Output the (x, y) coordinate of the center of the cell containing the given text.  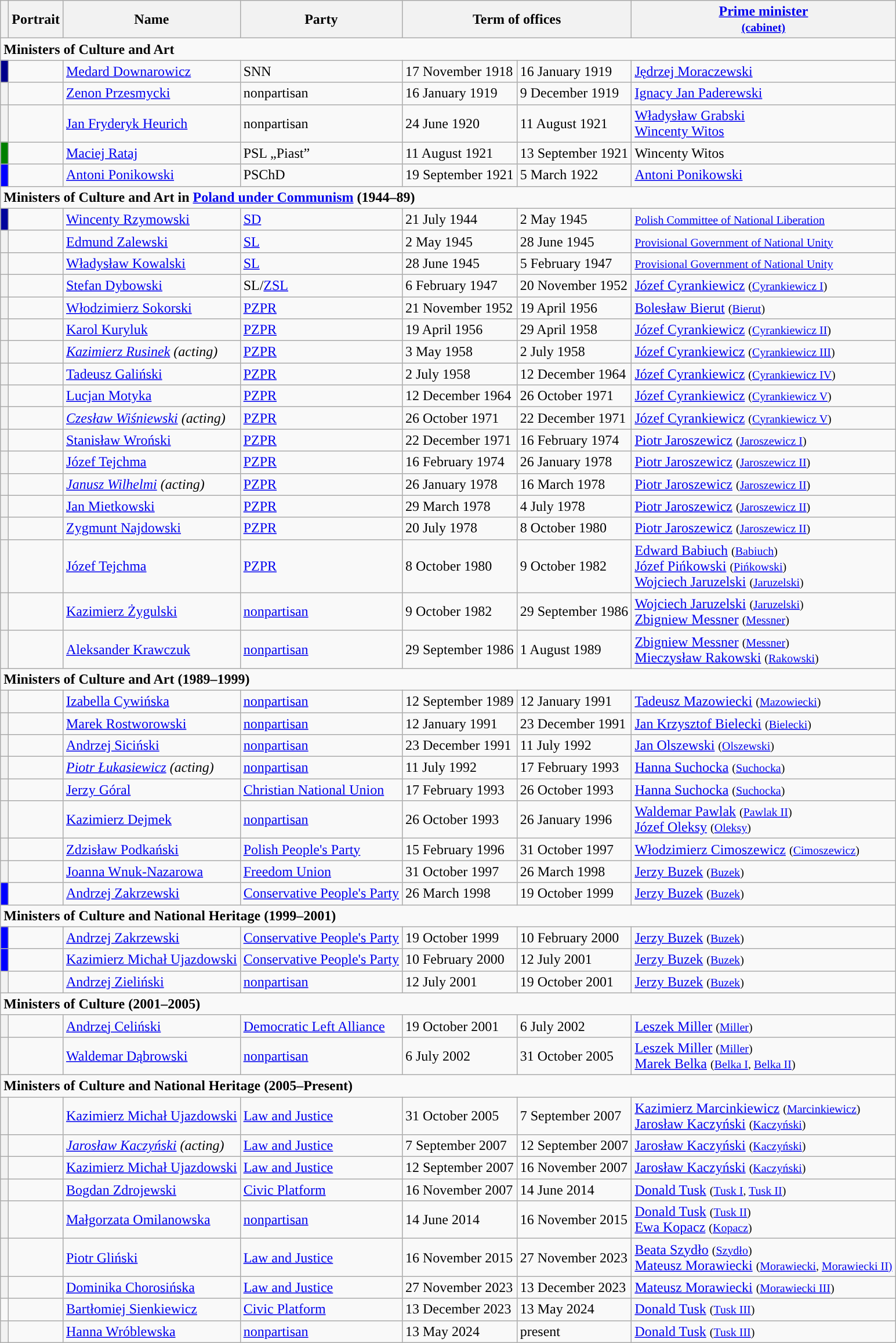
PSChD (321, 175)
Władysław Kowalski (151, 263)
Ministers of Culture and National Heritage (1999–2001) (448, 916)
Kazimierz Dejmek (151, 820)
Zygmunt Najdowski (151, 528)
Mateusz Morawiecki (Morawiecki III) (763, 1287)
Zenon Przesmycki (151, 93)
Party (321, 20)
Ministers of Culture and Art (448, 49)
Józef Cyrankiewicz (Cyrankiewicz I) (763, 285)
Piotr Gliński (151, 1257)
Beata Szydło (Szydło)Mateusz Morawiecki (Morawiecki, Morawiecki II) (763, 1257)
Edmund Zalewski (151, 241)
Andrzej Zieliński (151, 982)
Kazimierz Żygulski (151, 611)
SD (321, 219)
12 September 1989 (459, 701)
Włodzimierz Sokorski (151, 308)
Waldemar Dąbrowski (151, 1055)
Donald Tusk (Tusk I, Tusk II) (763, 1190)
19 September 1921 (459, 175)
29 March 1978 (459, 506)
Wincenty Rzymowski (151, 219)
Józef Cyrankiewicz (Cyrankiewicz III) (763, 352)
Bogdan Zdrojewski (151, 1190)
Ministers of Culture and Art in Poland under Communism (1944–89) (448, 197)
Ministers of Culture (2001–2005) (448, 1004)
20 July 1978 (459, 528)
Bartłomiej Sienkiewicz (151, 1309)
24 June 1920 (459, 123)
Maciej Rataj (151, 153)
Marek Rostworowski (151, 723)
Tadeusz Galiński (151, 374)
SNN (321, 71)
Tadeusz Mazowiecki (Mazowiecki) (763, 701)
present (574, 1331)
Janusz Wilhelmi (acting) (151, 484)
26 January 1996 (574, 820)
5 March 1922 (574, 175)
Christian National Union (321, 790)
Democratic Left Alliance (321, 1026)
Wincenty Witos (763, 153)
Donald Tusk (Tusk II)Ewa Kopacz (Kopacz) (763, 1220)
Bolesław Bierut (Bierut) (763, 308)
13 September 1921 (574, 153)
21 July 1944 (459, 219)
Jan Mietkowski (151, 506)
Piotr Łukasiewicz (acting) (151, 768)
Czesław Wiśniewski (acting) (151, 418)
Jerzy Góral (151, 790)
Kazimierz Rusinek (acting) (151, 352)
Freedom Union (321, 872)
Jan Fryderyk Heurich (151, 123)
17 November 1918 (459, 71)
5 February 1947 (574, 263)
1 August 1989 (574, 649)
6 February 1947 (459, 285)
Jędrzej Moraczewski (763, 71)
Polish Committee of National Liberation (763, 219)
21 November 1952 (459, 308)
4 July 1978 (574, 506)
Jan Krzysztof Bielecki (Bielecki) (763, 723)
Andrzej Siciński (151, 746)
Prime minister(cabinet) (763, 20)
Małgorzata Omilanowska (151, 1220)
PSL „Piast” (321, 153)
16 March 1978 (574, 484)
29 April 1958 (574, 330)
Waldemar Pawlak (Pawlak II)Józef Oleksy (Oleksy) (763, 820)
3 May 1958 (459, 352)
Władysław GrabskiWincenty Witos (763, 123)
20 November 1952 (574, 285)
Jarosław Kaczyński (acting) (151, 1146)
Włodzimierz Cimoszewicz (Cimoszewicz) (763, 850)
Zbigniew Messner (Messner)Mieczysław Rakowski (Rakowski) (763, 649)
SL/ZSL (321, 285)
Hanna Wróblewska (151, 1331)
Medard Downarowicz (151, 71)
Andrzej Celiński (151, 1026)
Edward Babiuch (Babiuch)Józef Pińkowski (Pińkowski)Wojciech Jaruzelski (Jaruzelski) (763, 566)
9 December 1919 (574, 93)
Izabella Cywińska (151, 701)
Karol Kuryluk (151, 330)
Name (151, 20)
Ministers of Culture and National Heritage (2005–Present) (448, 1086)
Portrait (36, 20)
Leszek Miller (Miller) (763, 1026)
Wojciech Jaruzelski (Jaruzelski)Zbigniew Messner (Messner) (763, 611)
Aleksander Krawczuk (151, 649)
Term of offices (516, 20)
Józef Cyrankiewicz (Cyrankiewicz IV) (763, 374)
Polish People's Party (321, 850)
Joanna Wnuk-Nazarowa (151, 872)
Józef Cyrankiewicz (Cyrankiewicz II) (763, 330)
Ministers of Culture and Art (1989–1999) (448, 679)
Zdzisław Podkański (151, 850)
Dominika Chorosińska (151, 1287)
Stanisław Wroński (151, 440)
Kazimierz Marcinkiewicz (Marcinkiewicz)Jarosław Kaczyński (Kaczyński) (763, 1116)
Leszek Miller (Miller)Marek Belka (Belka I, Belka II) (763, 1055)
Stefan Dybowski (151, 285)
Piotr Jaroszewicz (Jaroszewicz I) (763, 440)
Ignacy Jan Paderewski (763, 93)
Lucjan Motyka (151, 396)
15 February 1996 (459, 850)
Jan Olszewski (Olszewski) (763, 746)
